Detect which cell encompasses the target text, then output its (X, Y) center coordinate. 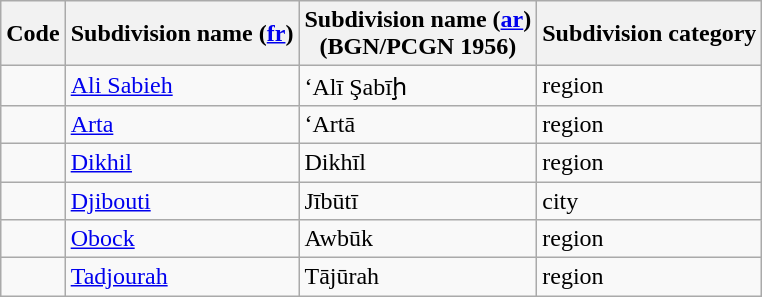
Code (33, 34)
‘Alī Şabīḩ (418, 86)
Jībūtī (418, 201)
Dikhīl (418, 162)
Subdivision name (ar)(BGN/PCGN 1956) (418, 34)
Tadjourah (182, 277)
Dikhil (182, 162)
‘Artā (418, 124)
Obock (182, 239)
Subdivision category (650, 34)
city (650, 201)
Ali Sabieh (182, 86)
Awbūk (418, 239)
Tājūrah (418, 277)
Arta (182, 124)
Subdivision name (fr) (182, 34)
Djibouti (182, 201)
